Return the (X, Y) coordinate for the center point of the cell that contains the specified text.  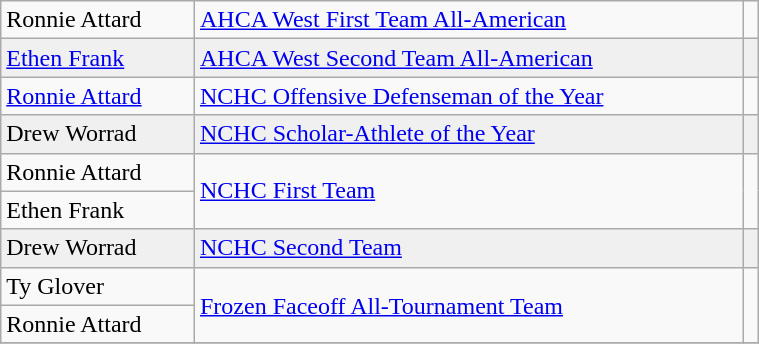
NCHC Offensive Defenseman of the Year (468, 96)
NCHC First Team (468, 191)
NCHC Scholar-Athlete of the Year (468, 134)
AHCA West Second Team All-American (468, 58)
AHCA West First Team All-American (468, 20)
Ty Glover (98, 286)
NCHC Second Team (468, 248)
Frozen Faceoff All-Tournament Team (468, 305)
